Return the (x, y) coordinate for the center point of the cell that contains the specified text.  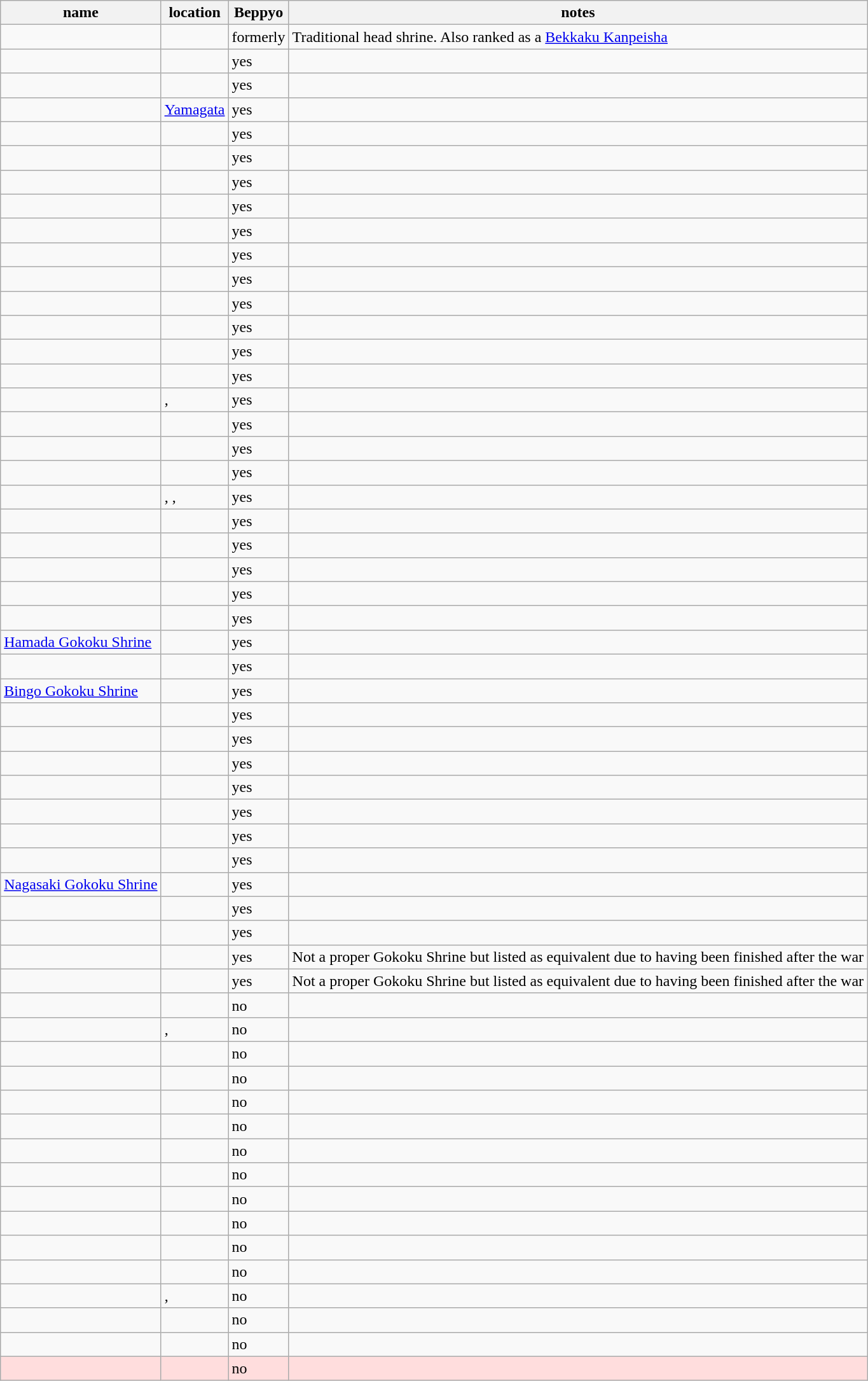
notes (577, 13)
Traditional head shrine. Also ranked as a Bekkaku Kanpeisha (577, 37)
location (195, 13)
Hamada Gokoku Shrine (81, 642)
name (81, 13)
Yamagata (195, 109)
Bingo Gokoku Shrine (81, 690)
, , (195, 497)
Beppyo (258, 13)
formerly (258, 37)
Nagasaki Gokoku Shrine (81, 884)
